Scan for the cell matching the given text and deliver its [X, Y] coordinate at center. 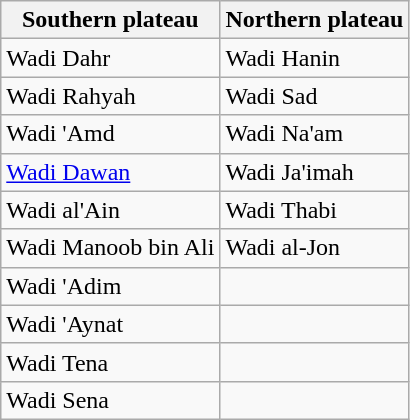
Wadi Sena [110, 400]
Wadi Sad [314, 96]
Wadi Thabi [314, 210]
Wadi Tena [110, 362]
Wadi Ja'imah [314, 172]
Wadi al-Jon [314, 248]
Southern plateau [110, 20]
Wadi Hanin [314, 58]
Wadi 'Amd [110, 134]
Wadi Manoob bin Ali [110, 248]
Wadi Rahyah [110, 96]
Wadi Na'am [314, 134]
Wadi Dawan [110, 172]
Wadi al'Ain [110, 210]
Wadi 'Adim [110, 286]
Wadi Dahr [110, 58]
Wadi 'Aynat [110, 324]
Northern plateau [314, 20]
